Capture the cell that displays the provided text and extract its [x, y] central coordinate. 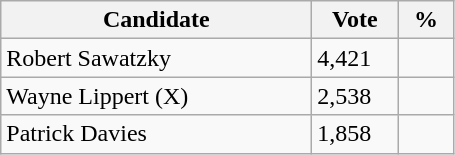
Robert Sawatzky [156, 58]
Candidate [156, 20]
1,858 [355, 134]
% [426, 20]
Patrick Davies [156, 134]
Vote [355, 20]
4,421 [355, 58]
Wayne Lippert (X) [156, 96]
2,538 [355, 96]
